For the text-containing cell, return its midpoint in [X, Y] coordinate format. 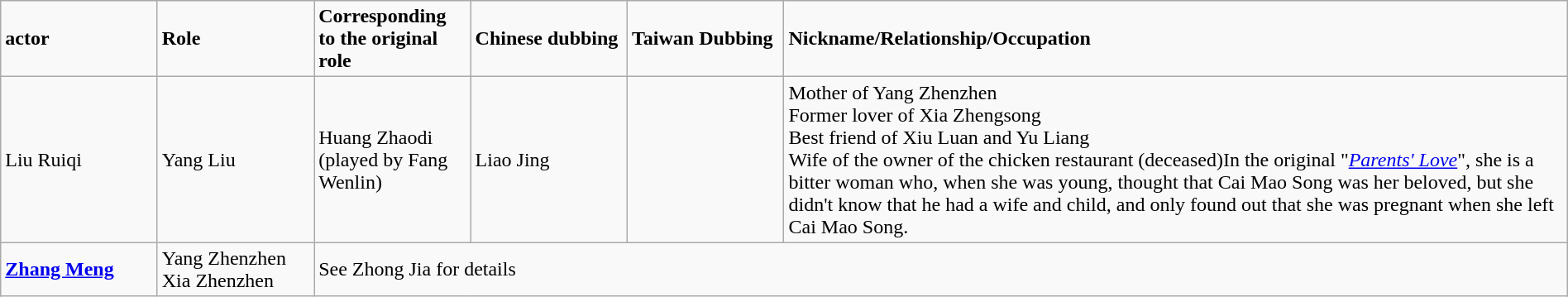
Liu Ruiqi [79, 160]
Zhang Meng [79, 270]
Huang Zhaodi(played by Fang Wenlin) [392, 160]
Role [235, 39]
Nickname/Relationship/Occupation [1176, 39]
Chinese dubbing [549, 39]
Taiwan Dubbing [706, 39]
actor [79, 39]
Yang Liu [235, 160]
Corresponding to the original role [392, 39]
Yang ZhenzhenXia Zhenzhen [235, 270]
Liao Jing [549, 160]
See Zhong Jia for details [941, 270]
